Locate the cell with the specified text and output its [X, Y] center coordinate. 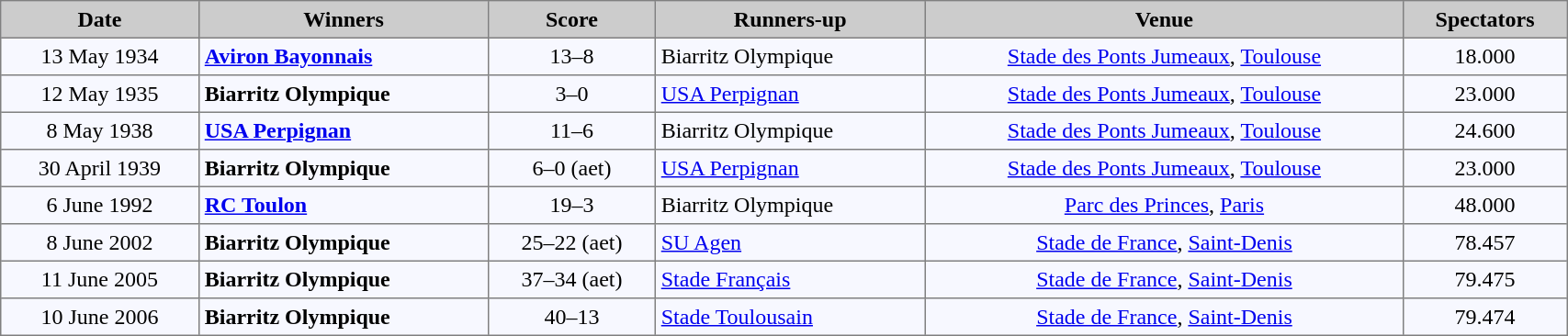
Stade Français [790, 279]
48.000 [1484, 205]
79.474 [1484, 317]
30 April 1939 [99, 168]
6–0 (aet) [571, 168]
8 May 1938 [99, 130]
40–13 [571, 317]
Score [571, 19]
12 May 1935 [99, 94]
24.600 [1484, 130]
37–34 (aet) [571, 279]
10 June 2006 [99, 317]
79.475 [1484, 279]
RC Toulon [344, 205]
SU Agen [790, 242]
19–3 [571, 205]
Parc des Princes, Paris [1164, 205]
3–0 [571, 94]
Winners [344, 19]
Stade Toulousain [790, 317]
18.000 [1484, 56]
Date [99, 19]
13 May 1934 [99, 56]
Aviron Bayonnais [344, 56]
13–8 [571, 56]
11–6 [571, 130]
Runners-up [790, 19]
6 June 1992 [99, 205]
Venue [1164, 19]
25–22 (aet) [571, 242]
78.457 [1484, 242]
11 June 2005 [99, 279]
8 June 2002 [99, 242]
Spectators [1484, 19]
